Determine the [x, y] coordinate at the center of the cell enclosing the given text.  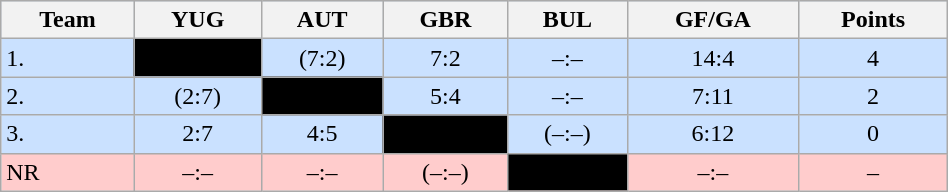
Points [873, 20]
BUL [568, 20]
0 [873, 134]
7:2 [446, 58]
1. [68, 58]
(7:2) [322, 58]
4:5 [322, 134]
AUT [322, 20]
5:4 [446, 96]
NR [68, 172]
(2:7) [198, 96]
7:11 [713, 96]
GBR [446, 20]
3. [68, 134]
6:12 [713, 134]
4 [873, 58]
2. [68, 96]
– [873, 172]
2:7 [198, 134]
GF/GA [713, 20]
2 [873, 96]
14:4 [713, 58]
Team [68, 20]
YUG [198, 20]
